Pinpoint the cell where the given text exists, returning its [X, Y] midpoint coordinate. 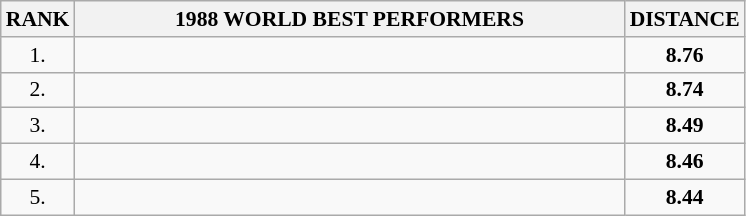
2. [38, 90]
8.49 [685, 126]
RANK [38, 19]
DISTANCE [685, 19]
8.44 [685, 197]
3. [38, 126]
8.46 [685, 162]
5. [38, 197]
4. [38, 162]
8.76 [685, 55]
1. [38, 55]
8.74 [685, 90]
1988 WORLD BEST PERFORMERS [349, 19]
